Pinpoint the cell where the given text exists, returning its [X, Y] midpoint coordinate. 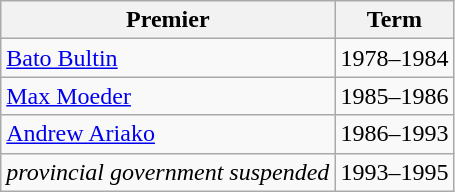
1993–1995 [394, 172]
Max Moeder [168, 96]
provincial government suspended [168, 172]
1985–1986 [394, 96]
Bato Bultin [168, 58]
1986–1993 [394, 134]
Term [394, 20]
1978–1984 [394, 58]
Andrew Ariako [168, 134]
Premier [168, 20]
